Provide the [X, Y] coordinate of the cell's center where the given text is located.  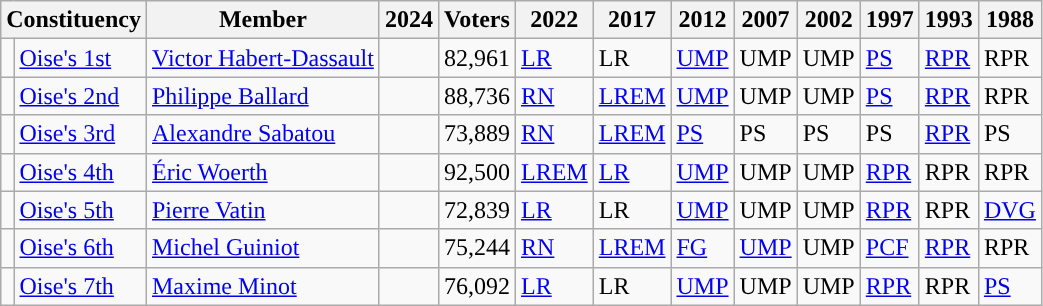
2007 [766, 20]
Maxime Minot [262, 286]
1988 [1010, 20]
2002 [828, 20]
Éric Woerth [262, 172]
82,961 [476, 58]
Oise's 7th [80, 286]
Pierre Vatin [262, 210]
Member [262, 20]
Oise's 5th [80, 210]
1993 [948, 20]
92,500 [476, 172]
DVG [1010, 210]
Constituency [74, 20]
Oise's 4th [80, 172]
PCF [890, 248]
2012 [702, 20]
Michel Guiniot [262, 248]
Oise's 2nd [80, 96]
Oise's 6th [80, 248]
2017 [632, 20]
75,244 [476, 248]
2024 [408, 20]
Voters [476, 20]
Oise's 3rd [80, 134]
FG [702, 248]
88,736 [476, 96]
1997 [890, 20]
Alexandre Sabatou [262, 134]
72,839 [476, 210]
Oise's 1st [80, 58]
73,889 [476, 134]
Victor Habert-Dassault [262, 58]
Philippe Ballard [262, 96]
2022 [554, 20]
76,092 [476, 286]
